Extract the [X, Y] coordinate from the center of the cell holding the provided text.  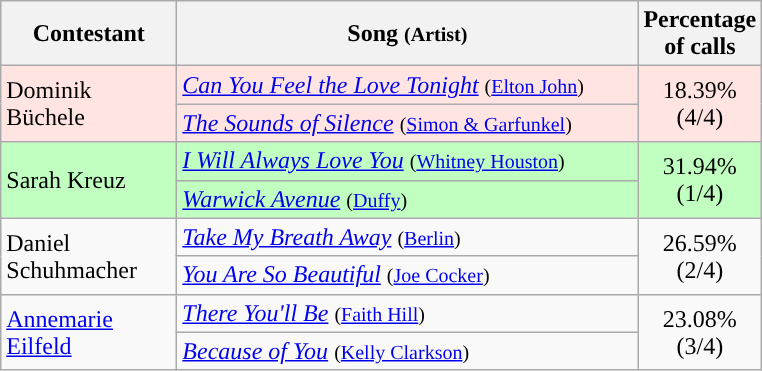
Warwick Avenue (Duffy) [408, 199]
26.59% (2/4) [700, 256]
Contestant [89, 34]
Percentage of calls [700, 34]
Song (Artist) [408, 34]
Because of You (Kelly Clarkson) [408, 351]
Daniel Schuhmacher [89, 256]
Dominik Büchele [89, 104]
Sarah Kreuz [89, 180]
23.08% (3/4) [700, 332]
I Will Always Love You (Whitney Houston) [408, 161]
Take My Breath Away (Berlin) [408, 237]
The Sounds of Silence (Simon & Garfunkel) [408, 123]
Can You Feel the Love Tonight (Elton John) [408, 85]
31.94% (1/4) [700, 180]
18.39% (4/4) [700, 104]
There You'll Be (Faith Hill) [408, 313]
Annemarie Eilfeld [89, 332]
You Are So Beautiful (Joe Cocker) [408, 275]
